Find where the given text appears and provide that cell's center as (x, y) coordinate. 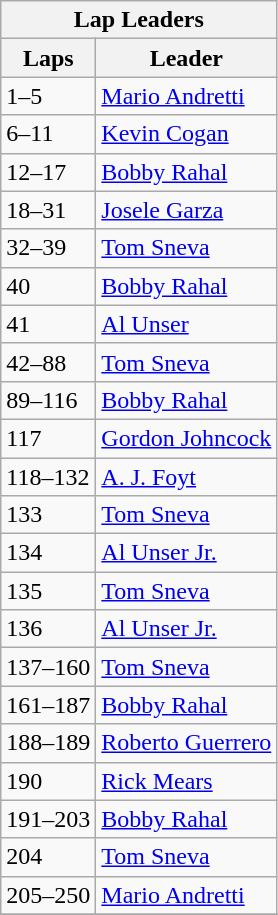
Laps (48, 58)
18–31 (48, 210)
12–17 (48, 172)
Josele Garza (186, 210)
42–88 (48, 362)
118–132 (48, 477)
188–189 (48, 743)
134 (48, 553)
Leader (186, 58)
89–116 (48, 400)
191–203 (48, 819)
Kevin Cogan (186, 134)
117 (48, 438)
161–187 (48, 705)
32–39 (48, 248)
205–250 (48, 895)
1–5 (48, 96)
41 (48, 324)
Al Unser (186, 324)
190 (48, 781)
137–160 (48, 667)
204 (48, 857)
6–11 (48, 134)
Roberto Guerrero (186, 743)
133 (48, 515)
Gordon Johncock (186, 438)
136 (48, 629)
135 (48, 591)
40 (48, 286)
A. J. Foyt (186, 477)
Rick Mears (186, 781)
Lap Leaders (139, 20)
